Identify which cell holds the provided text, then report its [x, y] central coordinate. 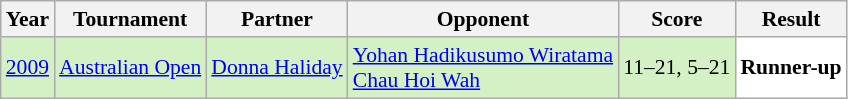
Australian Open [130, 68]
Donna Haliday [276, 68]
Yohan Hadikusumo Wiratama Chau Hoi Wah [483, 68]
Result [790, 19]
11–21, 5–21 [676, 68]
Tournament [130, 19]
Score [676, 19]
Runner-up [790, 68]
Year [28, 19]
Partner [276, 19]
Opponent [483, 19]
2009 [28, 68]
